From the cell containing the given text, extract its center point as (x, y) coordinate. 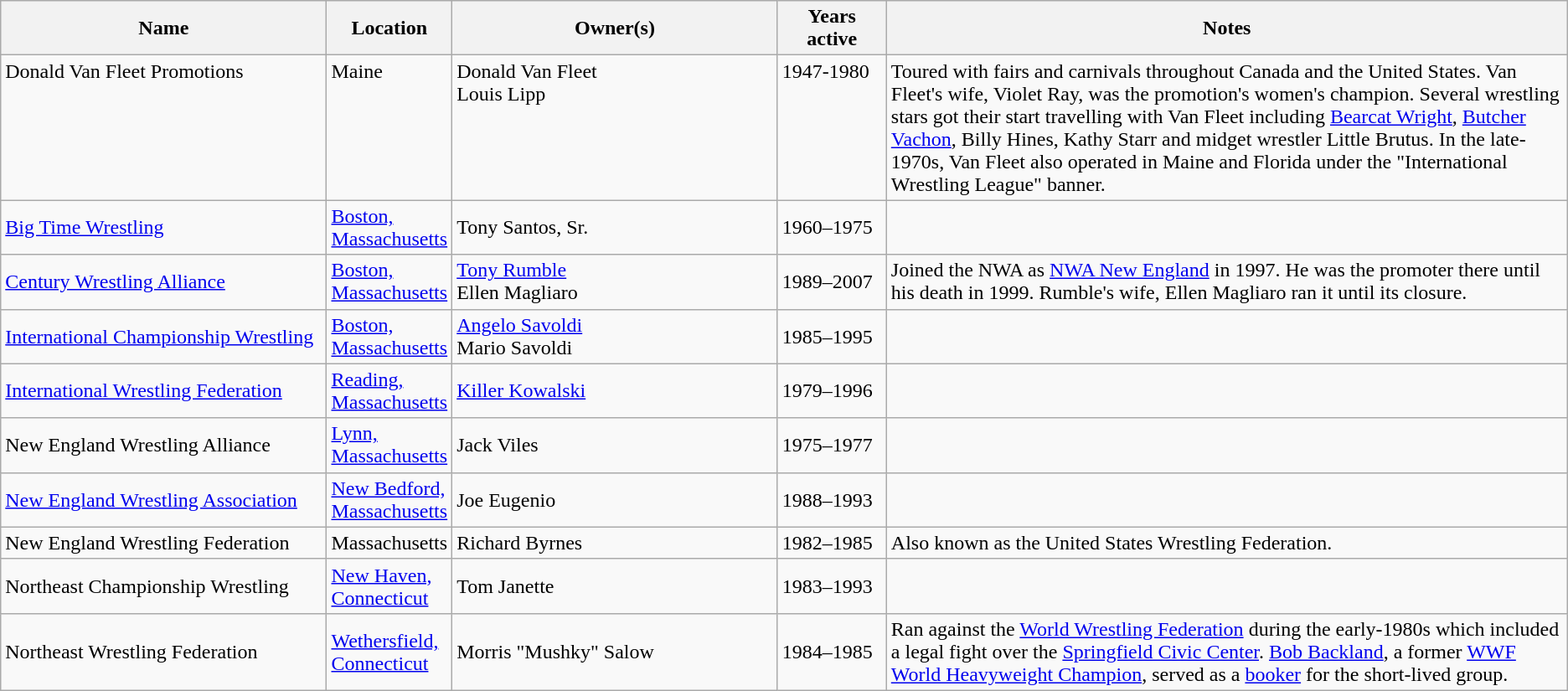
1982–1985 (832, 543)
Morris "Mushky" Salow (615, 652)
Reading, Massachusetts (389, 390)
Owner(s) (615, 28)
International Championship Wrestling (164, 337)
1975–1977 (832, 446)
Angelo SavoldiMario Savoldi (615, 337)
Jack Viles (615, 446)
Century Wrestling Alliance (164, 281)
New Haven, Connecticut (389, 586)
Lynn, Massachusetts (389, 446)
Richard Byrnes (615, 543)
Donald Van FleetLouis Lipp (615, 127)
1983–1993 (832, 586)
Donald Van Fleet Promotions (164, 127)
Notes (1226, 28)
1984–1985 (832, 652)
New England Wrestling Federation (164, 543)
Maine (389, 127)
New England Wrestling Association (164, 499)
Also known as the United States Wrestling Federation. (1226, 543)
Years active (832, 28)
1979–1996 (832, 390)
New Bedford, Massachusetts (389, 499)
Tom Janette (615, 586)
Northeast Championship Wrestling (164, 586)
Name (164, 28)
International Wrestling Federation (164, 390)
Killer Kowalski (615, 390)
Joined the NWA as NWA New England in 1997. He was the promoter there until his death in 1999. Rumble's wife, Ellen Magliaro ran it until its closure. (1226, 281)
Location (389, 28)
Northeast Wrestling Federation (164, 652)
Wethersfield, Connecticut (389, 652)
Tony Santos, Sr. (615, 228)
New England Wrestling Alliance (164, 446)
Tony RumbleEllen Magliaro (615, 281)
1989–2007 (832, 281)
1985–1995 (832, 337)
1960–1975 (832, 228)
1947-1980 (832, 127)
Big Time Wrestling (164, 228)
1988–1993 (832, 499)
Joe Eugenio (615, 499)
Massachusetts (389, 543)
